Provide the (x, y) coordinate of the cell's center where the given text is located.  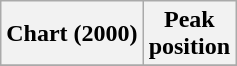
Peak position (189, 34)
Chart (2000) (72, 34)
